Pinpoint the cell where the given text exists, returning its [x, y] midpoint coordinate. 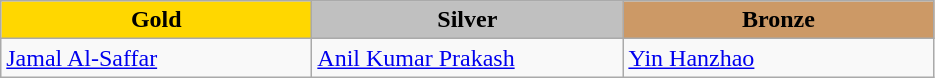
Yin Hanzhao [778, 58]
Gold [156, 20]
Silver [468, 20]
Anil Kumar Prakash [468, 58]
Jamal Al-Saffar [156, 58]
Bronze [778, 20]
